For the text-containing cell, return its midpoint in [X, Y] coordinate format. 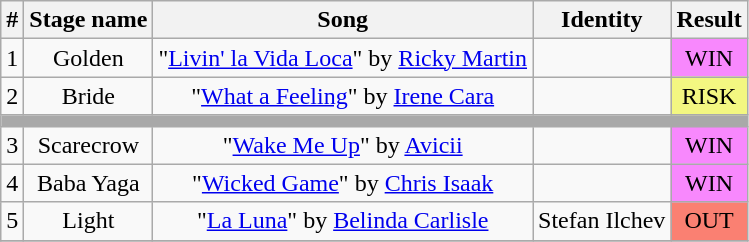
OUT [709, 221]
Light [88, 221]
"La Luna" by Belinda Carlisle [343, 221]
"Livin' la Vida Loca" by Ricky Martin [343, 58]
4 [12, 183]
1 [12, 58]
# [12, 20]
5 [12, 221]
"Wicked Game" by Chris Isaak [343, 183]
Result [709, 20]
"Wake Me Up" by Avicii [343, 145]
3 [12, 145]
Song [343, 20]
Bride [88, 96]
Baba Yaga [88, 183]
Golden [88, 58]
Scarecrow [88, 145]
2 [12, 96]
Identity [602, 20]
"What a Feeling" by Irene Cara [343, 96]
Stefan Ilchev [602, 221]
Stage name [88, 20]
RISK [709, 96]
